Locate the cell with the specified text and output its [X, Y] center coordinate. 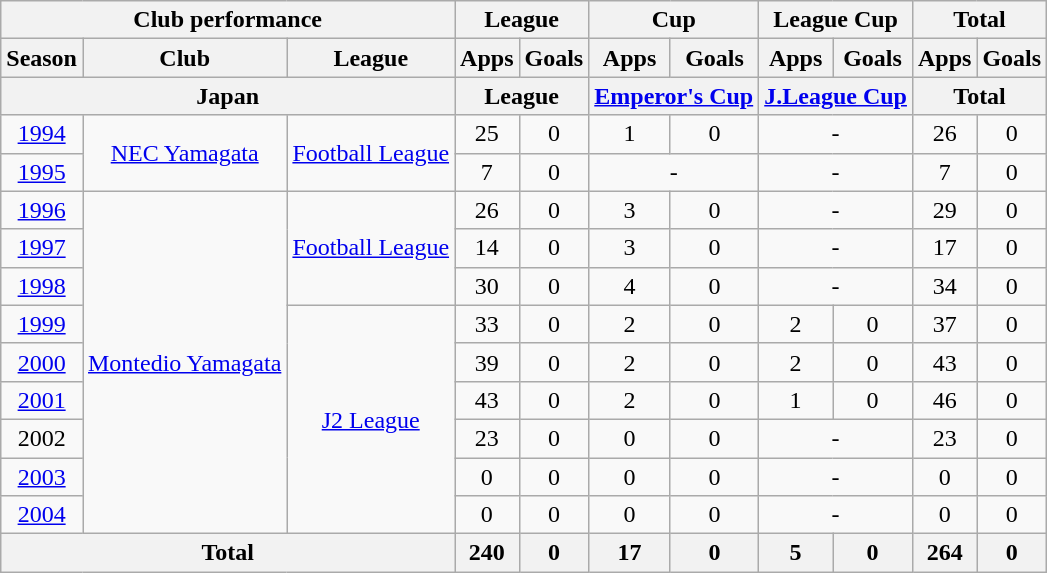
39 [487, 362]
29 [944, 210]
37 [944, 324]
240 [487, 553]
34 [944, 286]
1997 [42, 248]
Japan [228, 96]
46 [944, 400]
Emperor's Cup [674, 96]
5 [796, 553]
Season [42, 58]
1999 [42, 324]
J.League Cup [836, 96]
4 [630, 286]
1996 [42, 210]
14 [487, 248]
2000 [42, 362]
1994 [42, 134]
1998 [42, 286]
Cup [674, 20]
2002 [42, 438]
NEC Yamagata [184, 153]
30 [487, 286]
League Cup [836, 20]
J2 League [371, 419]
2004 [42, 515]
264 [944, 553]
Club performance [228, 20]
Montedio Yamagata [184, 362]
2003 [42, 477]
1995 [42, 172]
Club [184, 58]
2001 [42, 400]
33 [487, 324]
25 [487, 134]
